Determine the (X, Y) coordinate at the center of the cell enclosing the given text.  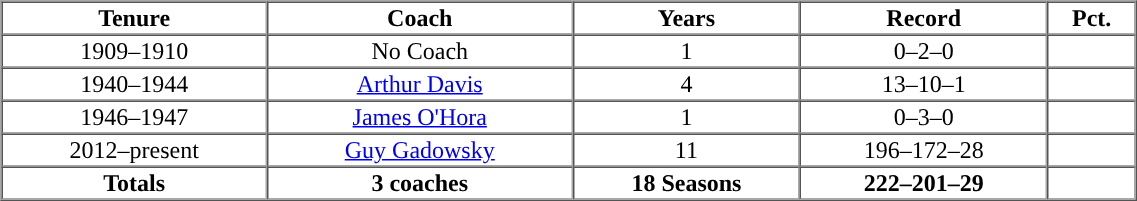
0–2–0 (924, 50)
4 (687, 84)
222–201–29 (924, 182)
Totals (134, 182)
18 Seasons (687, 182)
2012–present (134, 150)
3 coaches (420, 182)
196–172–28 (924, 150)
Guy Gadowsky (420, 150)
Record (924, 18)
Tenure (134, 18)
No Coach (420, 50)
11 (687, 150)
1940–1944 (134, 84)
0–3–0 (924, 116)
Years (687, 18)
Arthur Davis (420, 84)
13–10–1 (924, 84)
1909–1910 (134, 50)
1946–1947 (134, 116)
Pct. (1092, 18)
Coach (420, 18)
James O'Hora (420, 116)
